Detect which cell encompasses the target text, then output its [X, Y] center coordinate. 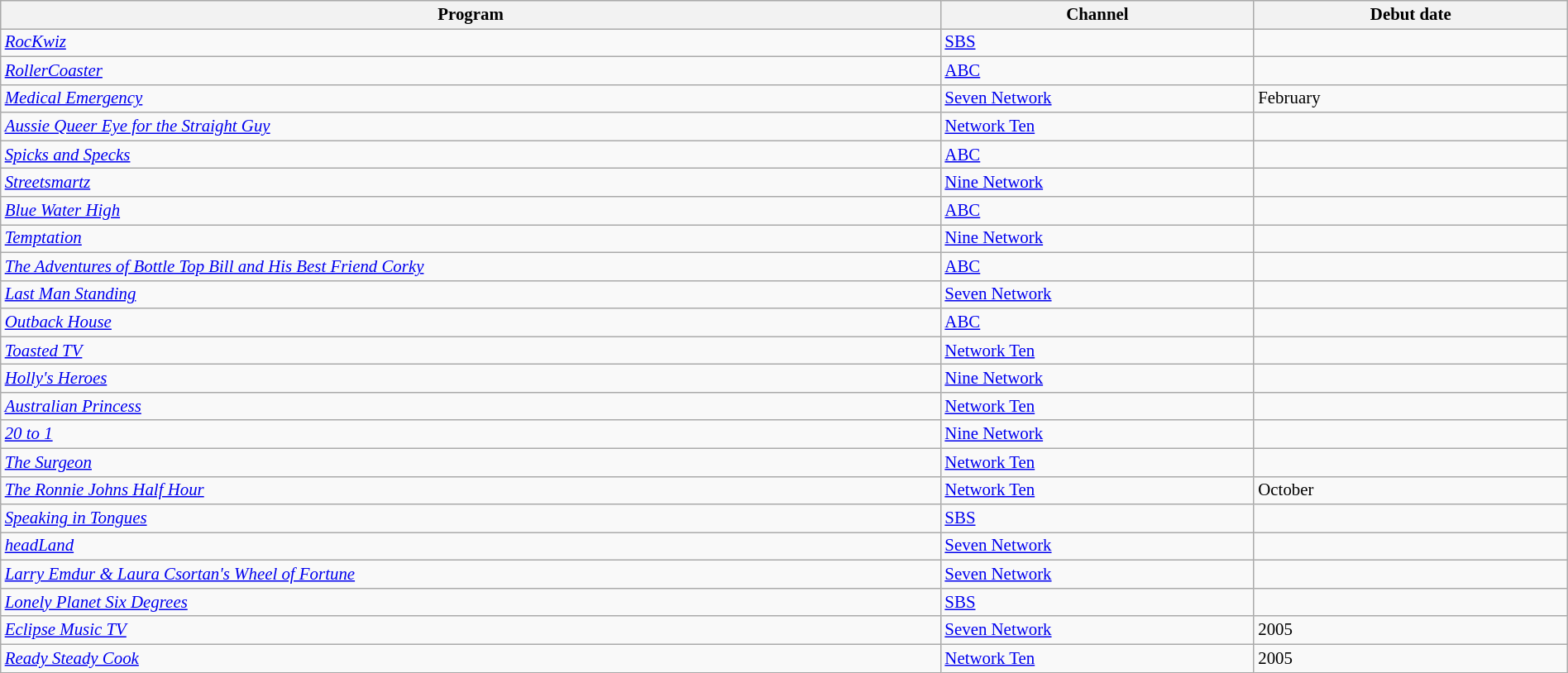
The Surgeon [471, 462]
Last Man Standing [471, 294]
Holly's Heroes [471, 379]
October [1411, 490]
Program [471, 15]
Temptation [471, 238]
Streetsmartz [471, 183]
Aussie Queer Eye for the Straight Guy [471, 126]
The Ronnie Johns Half Hour [471, 490]
Lonely Planet Six Degrees [471, 602]
Ready Steady Cook [471, 658]
Channel [1097, 15]
RollerCoaster [471, 70]
Australian Princess [471, 406]
headLand [471, 547]
The Adventures of Bottle Top Bill and His Best Friend Corky [471, 266]
Speaking in Tongues [471, 518]
Debut date [1411, 15]
Medical Emergency [471, 98]
Toasted TV [471, 351]
Spicks and Specks [471, 155]
Outback House [471, 322]
Eclipse Music TV [471, 630]
RocKwiz [471, 42]
Larry Emdur & Laura Csortan's Wheel of Fortune [471, 575]
Blue Water High [471, 211]
February [1411, 98]
20 to 1 [471, 434]
